Extract the [X, Y] coordinate from the center of the cell holding the provided text.  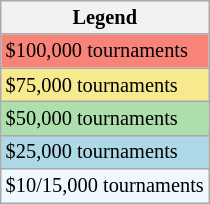
$100,000 tournaments [105, 51]
$10/15,000 tournaments [105, 186]
$50,000 tournaments [105, 118]
$75,000 tournaments [105, 85]
$25,000 tournaments [105, 152]
Legend [105, 17]
